Provide the [X, Y] coordinate of the cell's center where the given text is located.  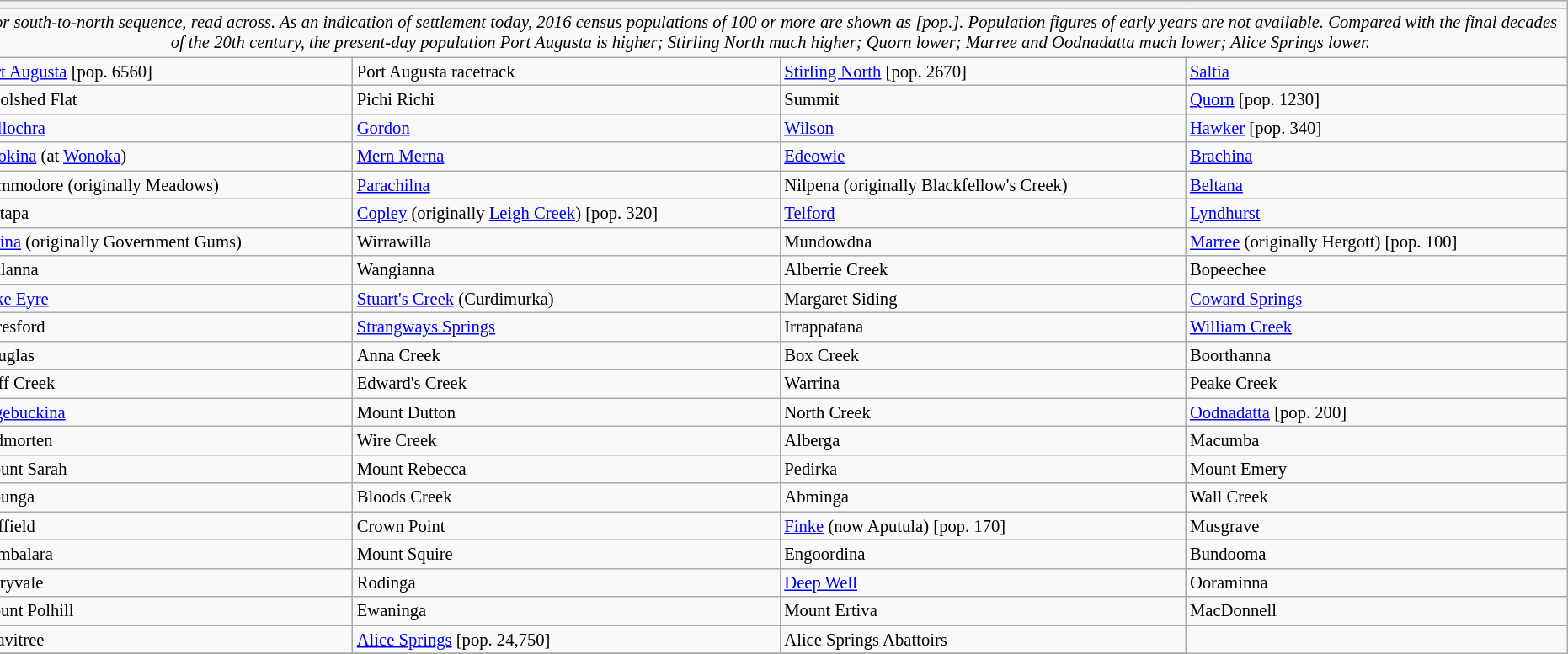
Mundowdna [983, 242]
Wangianna [567, 270]
Mount Ertiva [983, 611]
Peake Creek [1377, 384]
Boorthanna [1377, 355]
Pichi Richi [567, 100]
Crown Point [567, 526]
Wire Creek [567, 441]
Wilson [983, 128]
Abminga [983, 497]
Edeowie [983, 157]
Stuart's Creek (Curdimurka) [567, 299]
Brachina [1377, 157]
Gordon [567, 128]
Warrina [983, 384]
Hawker [pop. 340] [1377, 128]
Finke (now Aputula) [pop. 170] [983, 526]
Quorn [pop. 1230] [1377, 100]
Macumba [1377, 441]
Parachilna [567, 185]
Copley (originally Leigh Creek) [pop. 320] [567, 214]
Mount Squire [567, 555]
Summit [983, 100]
Box Creek [983, 355]
Mern Merna [567, 157]
William Creek [1377, 327]
Lyndhurst [1377, 214]
Beltana [1377, 185]
Deep Well [983, 582]
Wirrawilla [567, 242]
Irrappatana [983, 327]
Bundooma [1377, 555]
Strangways Springs [567, 327]
North Creek [983, 412]
Alberrie Creek [983, 270]
Alberga [983, 441]
Coward Springs [1377, 299]
Margaret Siding [983, 299]
Oodnadatta [pop. 200] [1377, 412]
Ewaninga [567, 611]
Ooraminna [1377, 582]
Pedirka [983, 469]
Alice Springs [pop. 24,750] [567, 640]
Mount Emery [1377, 469]
Musgrave [1377, 526]
Anna Creek [567, 355]
Nilpena (originally Blackfellow's Creek) [983, 185]
Stirling North [pop. 2670] [983, 72]
Port Augusta racetrack [567, 72]
Wall Creek [1377, 497]
MacDonnell [1377, 611]
Engoordina [983, 555]
Rodinga [567, 582]
Edward's Creek [567, 384]
Mount Rebecca [567, 469]
Marree (originally Hergott) [pop. 100] [1377, 242]
Bloods Creek [567, 497]
Mount Dutton [567, 412]
Saltia [1377, 72]
Telford [983, 214]
Alice Springs Abattoirs [983, 640]
Bopeechee [1377, 270]
